Find where the given text appears and provide that cell's center as (x, y) coordinate. 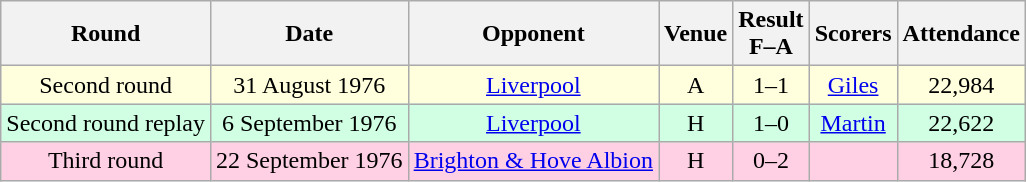
6 September 1976 (309, 123)
31 August 1976 (309, 85)
22,622 (961, 123)
1–1 (771, 85)
Opponent (533, 34)
Date (309, 34)
Attendance (961, 34)
Giles (853, 85)
22,984 (961, 85)
Third round (106, 161)
Brighton & Hove Albion (533, 161)
Second round replay (106, 123)
18,728 (961, 161)
22 September 1976 (309, 161)
Scorers (853, 34)
ResultF–A (771, 34)
A (696, 85)
1–0 (771, 123)
Venue (696, 34)
Martin (853, 123)
Round (106, 34)
0–2 (771, 161)
Second round (106, 85)
